From the cell containing the given text, extract its center point as [x, y] coordinate. 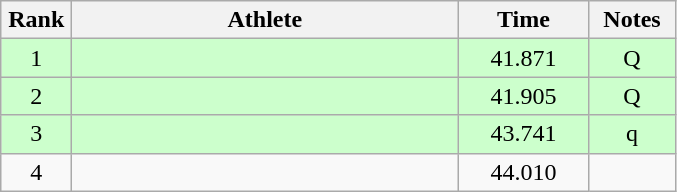
2 [36, 96]
q [632, 134]
4 [36, 172]
43.741 [524, 134]
Rank [36, 20]
44.010 [524, 172]
3 [36, 134]
Athlete [265, 20]
41.871 [524, 58]
Time [524, 20]
1 [36, 58]
Notes [632, 20]
41.905 [524, 96]
